Find where the given text appears and provide that cell's center as [X, Y] coordinate. 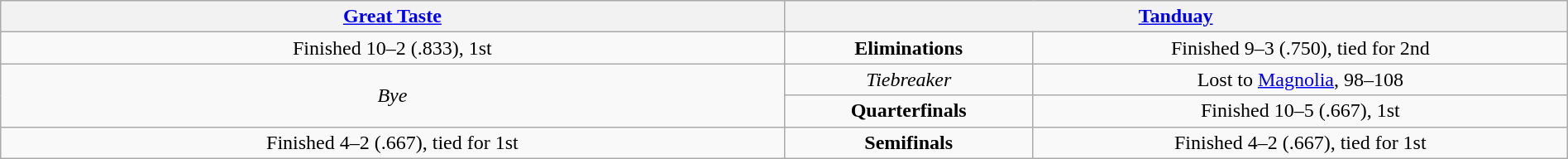
Eliminations [908, 48]
Great Taste [392, 17]
Quarterfinals [908, 111]
Semifinals [908, 142]
Tanduay [1176, 17]
Bye [392, 95]
Lost to Magnolia, 98–108 [1300, 79]
Finished 9–3 (.750), tied for 2nd [1300, 48]
Finished 10–5 (.667), 1st [1300, 111]
Finished 10–2 (.833), 1st [392, 48]
Tiebreaker [908, 79]
